Detect which cell encompasses the target text, then output its [X, Y] center coordinate. 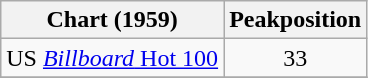
33 [296, 58]
US Billboard Hot 100 [112, 58]
Chart (1959) [112, 20]
Peakposition [296, 20]
